For the text-containing cell, return its midpoint in [x, y] coordinate format. 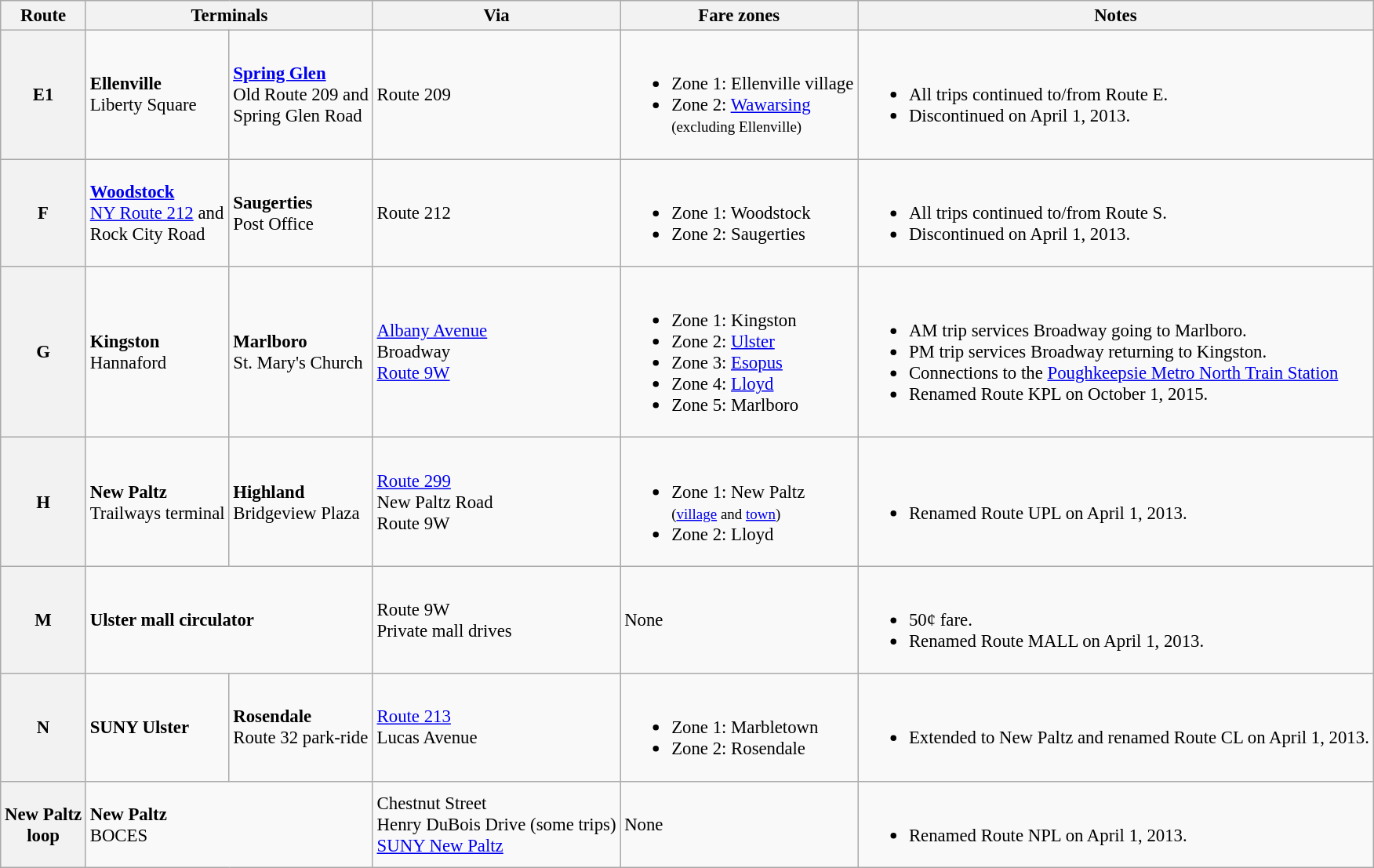
Zone 1: WoodstockZone 2: Saugerties [739, 213]
50¢ fare.Renamed Route MALL on April 1, 2013. [1116, 619]
Renamed Route NPL on April 1, 2013. [1116, 824]
Route 209 [496, 95]
RosendaleRoute 32 park-ride [301, 728]
Zone 1: New Paltz(village and town)Zone 2: Lloyd [739, 502]
Albany AvenueBroadwayRoute 9W [496, 352]
Route 9WPrivate mall drives [496, 619]
N [44, 728]
Zone 1: MarbletownZone 2: Rosendale [739, 728]
All trips continued to/from Route E.Discontinued on April 1, 2013. [1116, 95]
Zone 1: Ellenville villageZone 2: Wawarsing(excluding Ellenville) [739, 95]
WoodstockNY Route 212 andRock City Road [157, 213]
New PaltzBOCES [229, 824]
HighlandBridgeview Plaza [301, 502]
Extended to New Paltz and renamed Route CL on April 1, 2013. [1116, 728]
KingstonHannaford [157, 352]
SUNY Ulster [157, 728]
All trips continued to/from Route S.Discontinued on April 1, 2013. [1116, 213]
Zone 1: KingstonZone 2: UlsterZone 3: EsopusZone 4: LloydZone 5: Marlboro [739, 352]
Spring GlenOld Route 209 andSpring Glen Road [301, 95]
Ulster mall circulator [229, 619]
H [44, 502]
E1 [44, 95]
Notes [1116, 16]
Renamed Route UPL on April 1, 2013. [1116, 502]
New Paltzloop [44, 824]
SaugertiesPost Office [301, 213]
Route 212 [496, 213]
EllenvilleLiberty Square [157, 95]
Route 299New Paltz RoadRoute 9W [496, 502]
F [44, 213]
Via [496, 16]
MarlboroSt. Mary's Church [301, 352]
Terminals [229, 16]
G [44, 352]
M [44, 619]
New PaltzTrailways terminal [157, 502]
Chestnut StreetHenry DuBois Drive (some trips)SUNY New Paltz [496, 824]
Route 213Lucas Avenue [496, 728]
Route [44, 16]
Fare zones [739, 16]
